Extract the (X, Y) coordinate from the center of the cell holding the provided text.  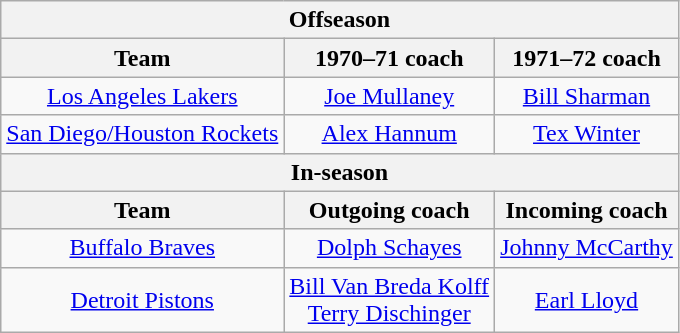
Dolph Schayes (390, 248)
Bill Sharman (587, 96)
Alex Hannum (390, 134)
Incoming coach (587, 210)
Tex Winter (587, 134)
Johnny McCarthy (587, 248)
Los Angeles Lakers (142, 96)
1971–72 coach (587, 58)
Detroit Pistons (142, 300)
1970–71 coach (390, 58)
In-season (340, 172)
Earl Lloyd (587, 300)
San Diego/Houston Rockets (142, 134)
Bill Van Breda KolffTerry Dischinger (390, 300)
Offseason (340, 20)
Outgoing coach (390, 210)
Buffalo Braves (142, 248)
Joe Mullaney (390, 96)
